Identify which cell holds the provided text, then report its (X, Y) central coordinate. 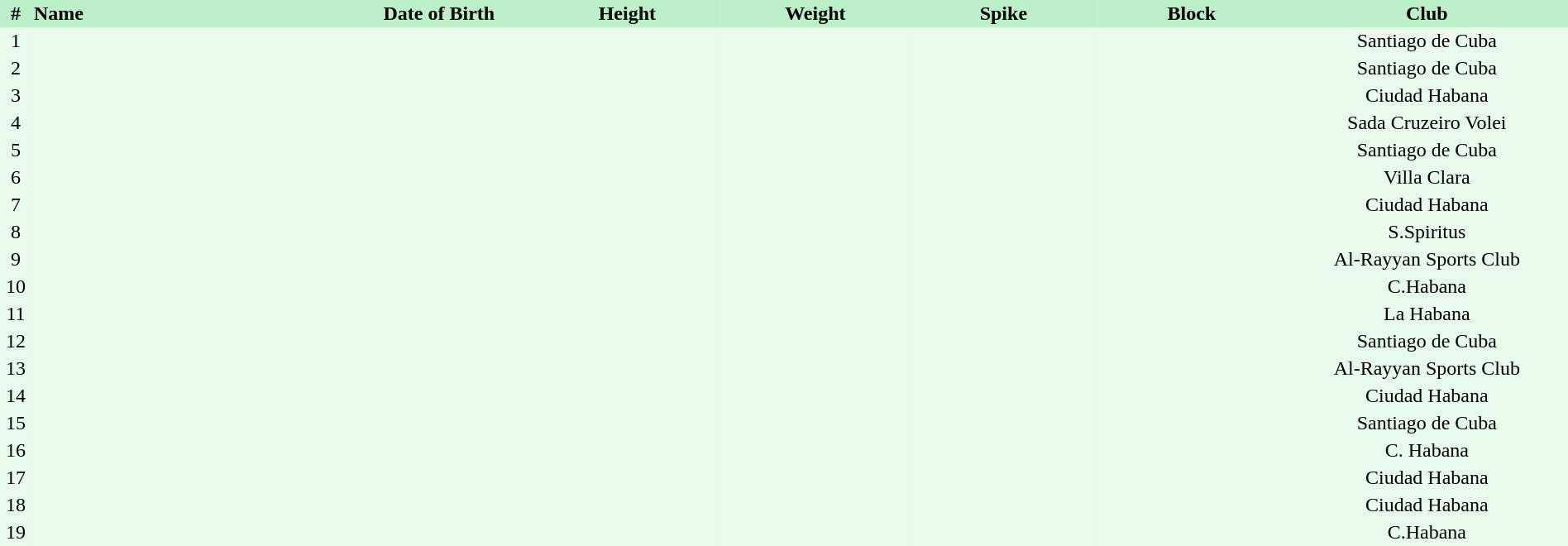
8 (16, 232)
4 (16, 122)
S.Spiritus (1427, 232)
Sada Cruzeiro Volei (1427, 122)
Name (189, 13)
Weight (815, 13)
Date of Birth (439, 13)
18 (16, 505)
11 (16, 314)
# (16, 13)
Block (1192, 13)
10 (16, 286)
16 (16, 450)
5 (16, 151)
17 (16, 478)
7 (16, 205)
9 (16, 260)
1 (16, 41)
2 (16, 68)
Spike (1004, 13)
6 (16, 177)
Villa Clara (1427, 177)
C. Habana (1427, 450)
12 (16, 341)
14 (16, 395)
Club (1427, 13)
Height (628, 13)
3 (16, 96)
15 (16, 424)
19 (16, 533)
La Habana (1427, 314)
13 (16, 369)
